For the text-containing cell, return its midpoint in [X, Y] coordinate format. 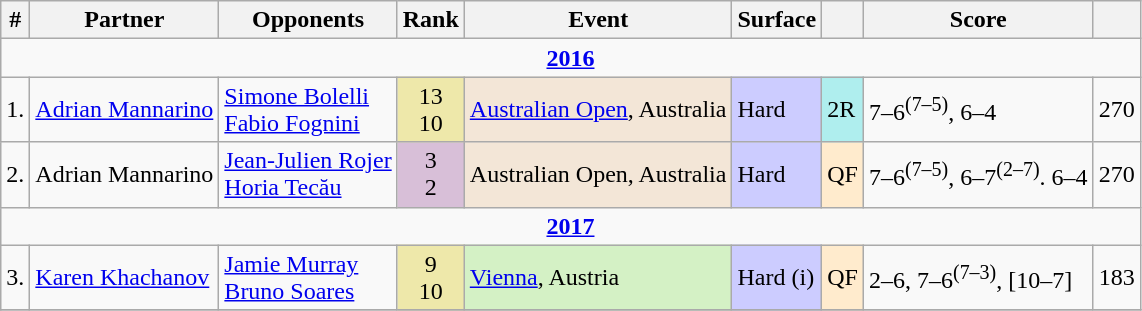
Jean-Julien Rojer Horia Tecău [308, 174]
Simone Bolelli Fabio Fognini [308, 110]
Surface [777, 20]
2R [843, 110]
2. [16, 174]
Score [978, 20]
7–6(7–5), 6–4 [978, 110]
32 [430, 174]
2016 [570, 58]
Vienna, Austria [598, 278]
183 [1116, 278]
1. [16, 110]
# [16, 20]
Jamie Murray Bruno Soares [308, 278]
Event [598, 20]
7–6(7–5), 6–7(2–7). 6–4 [978, 174]
Opponents [308, 20]
2017 [570, 226]
Rank [430, 20]
Partner [124, 20]
3. [16, 278]
910 [430, 278]
Hard (i) [777, 278]
2–6, 7–6(7–3), [10–7] [978, 278]
Karen Khachanov [124, 278]
1310 [430, 110]
